Determine the (X, Y) coordinate at the center of the cell enclosing the given text.  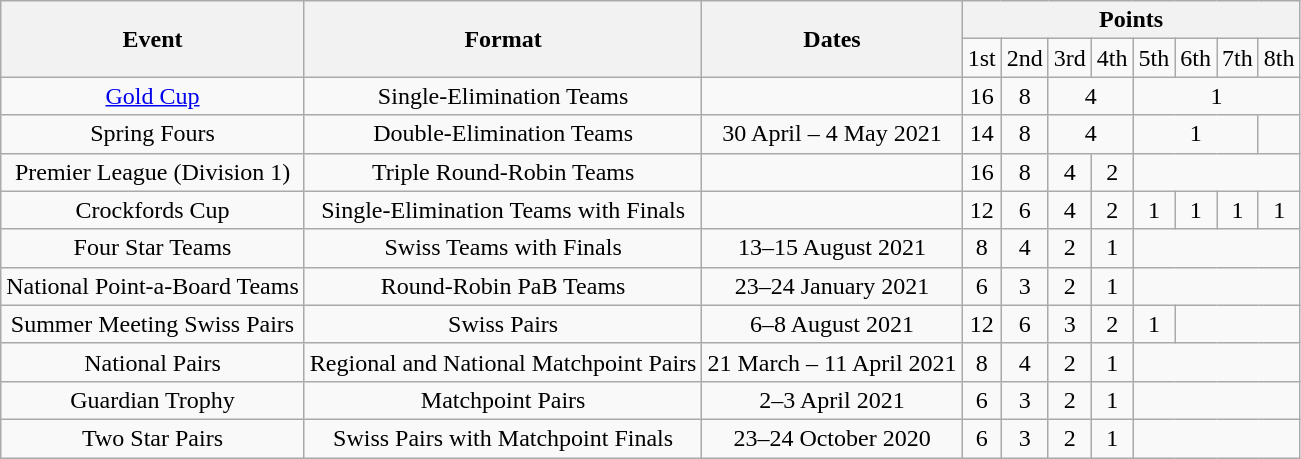
21 March – 11 April 2021 (832, 362)
6–8 August 2021 (832, 324)
Gold Cup (153, 96)
6th (1196, 58)
5th (1154, 58)
2nd (1024, 58)
Points (1131, 20)
Round-Robin PaB Teams (503, 286)
23–24 January 2021 (832, 286)
Format (503, 39)
Swiss Pairs (503, 324)
Swiss Pairs with Matchpoint Finals (503, 438)
Two Star Pairs (153, 438)
30 April – 4 May 2021 (832, 134)
Single-Elimination Teams (503, 96)
7th (1238, 58)
Single-Elimination Teams with Finals (503, 210)
Event (153, 39)
13–15 August 2021 (832, 248)
3rd (1070, 58)
Double-Elimination Teams (503, 134)
Swiss Teams with Finals (503, 248)
Four Star Teams (153, 248)
23–24 October 2020 (832, 438)
National Pairs (153, 362)
1st (982, 58)
Regional and National Matchpoint Pairs (503, 362)
Guardian Trophy (153, 400)
Crockfords Cup (153, 210)
Dates (832, 39)
Spring Fours (153, 134)
Premier League (Division 1) (153, 172)
Triple Round-Robin Teams (503, 172)
National Point-a-Board Teams (153, 286)
Summer Meeting Swiss Pairs (153, 324)
8th (1279, 58)
Matchpoint Pairs (503, 400)
14 (982, 134)
2–3 April 2021 (832, 400)
4th (1112, 58)
